Output the (X, Y) coordinate of the center of the cell containing the given text.  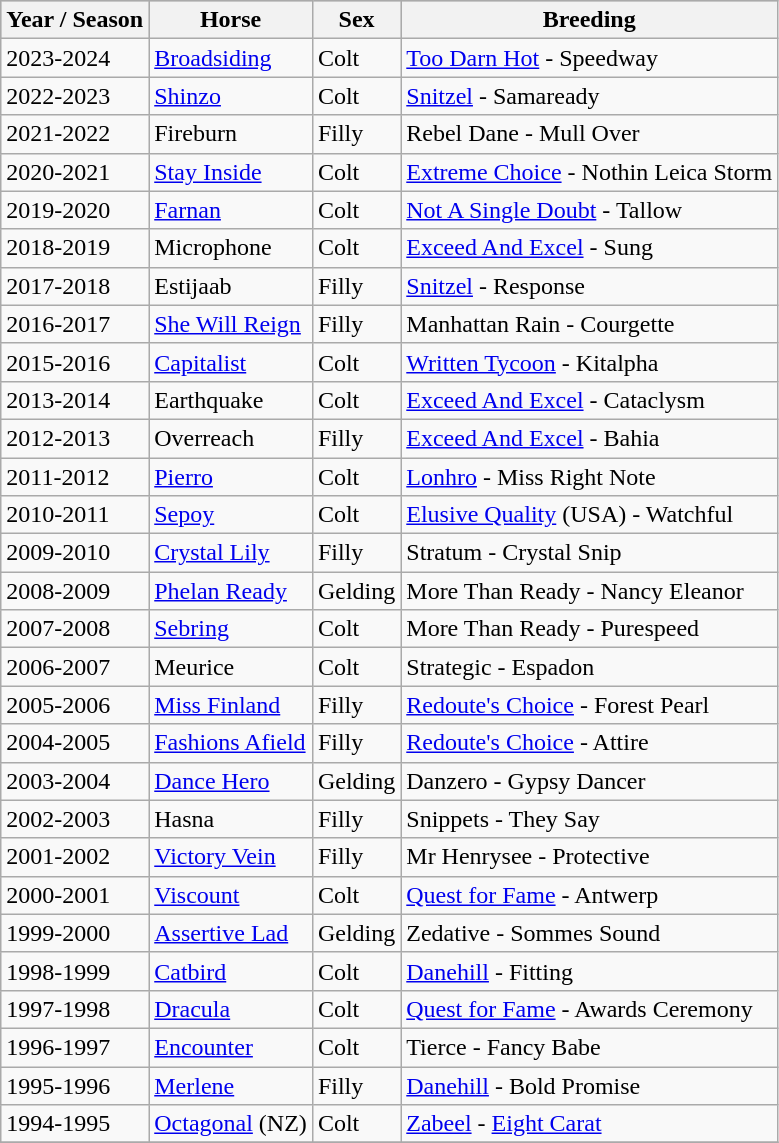
2010-2011 (75, 515)
Lonhro - Miss Right Note (590, 477)
2003-2004 (75, 781)
Stay Inside (231, 172)
Snitzel - Samaready (590, 96)
Shinzo (231, 96)
Year / Season (75, 20)
Earthquake (231, 400)
2004-2005 (75, 743)
2008-2009 (75, 591)
2007-2008 (75, 629)
Not A Single Doubt - Tallow (590, 210)
Zabeel - Eight Carat (590, 1124)
Sex (356, 20)
2016-2017 (75, 324)
1994-1995 (75, 1124)
Strategic - Espadon (590, 667)
Exceed And Excel - Cataclysm (590, 400)
Snitzel - Response (590, 286)
More Than Ready - Nancy Eleanor (590, 591)
Fashions Afield (231, 743)
Miss Finland (231, 705)
Too Darn Hot - Speedway (590, 58)
Capitalist (231, 362)
1995-1996 (75, 1085)
2023-2024 (75, 58)
2017-2018 (75, 286)
Manhattan Rain - Courgette (590, 324)
Stratum - Crystal Snip (590, 553)
Extreme Choice - Nothin Leica Storm (590, 172)
Assertive Lad (231, 933)
Microphone (231, 248)
Sebring (231, 629)
Exceed And Excel - Bahia (590, 438)
Exceed And Excel - Sung (590, 248)
Danehill - Bold Promise (590, 1085)
More Than Ready - Purespeed (590, 629)
2002-2003 (75, 819)
1998-1999 (75, 971)
2020-2021 (75, 172)
Viscount (231, 895)
Quest for Fame - Awards Ceremony (590, 1009)
2012-2013 (75, 438)
Estijaab (231, 286)
2018-2019 (75, 248)
Broadsiding (231, 58)
2006-2007 (75, 667)
Zedative - Sommes Sound (590, 933)
Farnan (231, 210)
2009-2010 (75, 553)
1996-1997 (75, 1047)
2001-2002 (75, 857)
Breeding (590, 20)
Merlene (231, 1085)
Hasna (231, 819)
Mr Henrysee - Protective (590, 857)
Dracula (231, 1009)
2019-2020 (75, 210)
Rebel Dane - Mull Over (590, 134)
Snippets - They Say (590, 819)
1999-2000 (75, 933)
Meurice (231, 667)
Quest for Fame - Antwerp (590, 895)
Catbird (231, 971)
Redoute's Choice - Forest Pearl (590, 705)
Sepoy (231, 515)
Fireburn (231, 134)
1997-1998 (75, 1009)
Victory Vein (231, 857)
Elusive Quality (USA) - Watchful (590, 515)
Redoute's Choice - Attire (590, 743)
Horse (231, 20)
Tierce - Fancy Babe (590, 1047)
2022-2023 (75, 96)
Phelan Ready (231, 591)
2015-2016 (75, 362)
Dance Hero (231, 781)
Danzero - Gypsy Dancer (590, 781)
Written Tycoon - Kitalpha (590, 362)
2013-2014 (75, 400)
She Will Reign (231, 324)
Octagonal (NZ) (231, 1124)
2005-2006 (75, 705)
Danehill - Fitting (590, 971)
2011-2012 (75, 477)
2000-2001 (75, 895)
2021-2022 (75, 134)
Encounter (231, 1047)
Pierro (231, 477)
Overreach (231, 438)
Crystal Lily (231, 553)
